Determine the (x, y) coordinate at the center of the cell enclosing the given text.  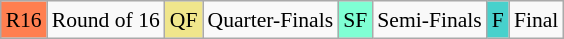
SF (355, 20)
Final (536, 20)
Round of 16 (106, 20)
R16 (24, 20)
Semi-Finals (429, 20)
Quarter-Finals (271, 20)
QF (184, 20)
F (498, 20)
